Detect which cell encompasses the target text, then output its [x, y] center coordinate. 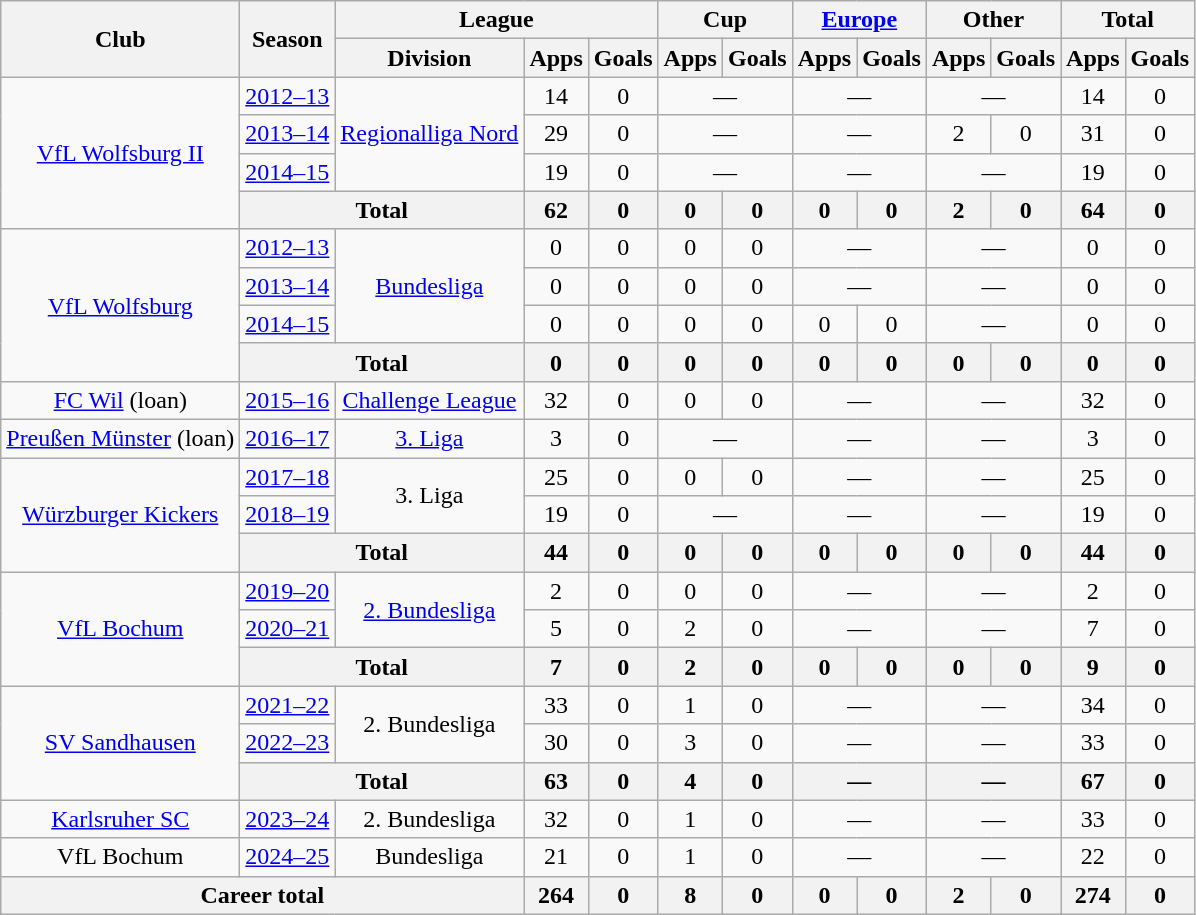
274 [1093, 895]
2020–21 [288, 629]
Regionalliga Nord [430, 134]
Karlsruher SC [120, 819]
Division [430, 58]
2022–23 [288, 743]
Europe [859, 20]
FC Wil (loan) [120, 400]
29 [556, 134]
VfL Wolfsburg II [120, 153]
VfL Wolfsburg [120, 305]
2021–22 [288, 705]
64 [1093, 210]
5 [556, 629]
2023–24 [288, 819]
2015–16 [288, 400]
Challenge League [430, 400]
2017–18 [288, 477]
Season [288, 39]
67 [1093, 781]
62 [556, 210]
9 [1093, 667]
264 [556, 895]
31 [1093, 134]
Other [993, 20]
SV Sandhausen [120, 743]
4 [690, 781]
2024–25 [288, 857]
2018–19 [288, 515]
21 [556, 857]
Club [120, 39]
2019–20 [288, 591]
30 [556, 743]
63 [556, 781]
Preußen Münster (loan) [120, 438]
Würzburger Kickers [120, 515]
2016–17 [288, 438]
Career total [262, 895]
34 [1093, 705]
League [496, 20]
Cup [725, 20]
8 [690, 895]
22 [1093, 857]
